Detect which cell encompasses the target text, then output its [x, y] center coordinate. 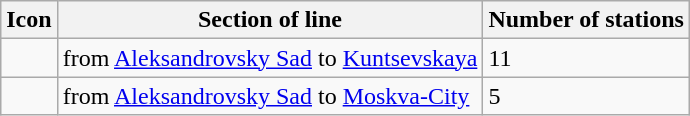
from Aleksandrovsky Sad to Moskva-City [270, 96]
Section of line [270, 20]
from Aleksandrovsky Sad to Kuntsevskaya [270, 58]
5 [586, 96]
Number of stations [586, 20]
11 [586, 58]
Icon [29, 20]
